Return the [x, y] coordinate for the center point of the cell that contains the specified text.  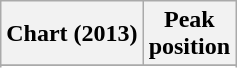
Peakposition [189, 34]
Chart (2013) [72, 34]
